For the text-containing cell, return its midpoint in (x, y) coordinate format. 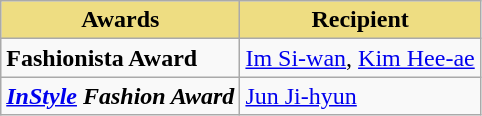
Fashionista Award (120, 58)
Recipient (360, 20)
Awards (120, 20)
Jun Ji-hyun (360, 96)
InStyle Fashion Award (120, 96)
Im Si-wan, Kim Hee-ae (360, 58)
